Identify which cell holds the provided text, then report its [x, y] central coordinate. 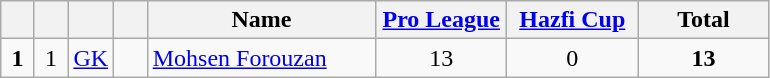
Pro League [442, 20]
Hazfi Cup [572, 20]
0 [572, 58]
Mohsen Forouzan [262, 58]
GK [91, 58]
Total [704, 20]
Name [262, 20]
